From the cell containing the given text, extract its center point as [X, Y] coordinate. 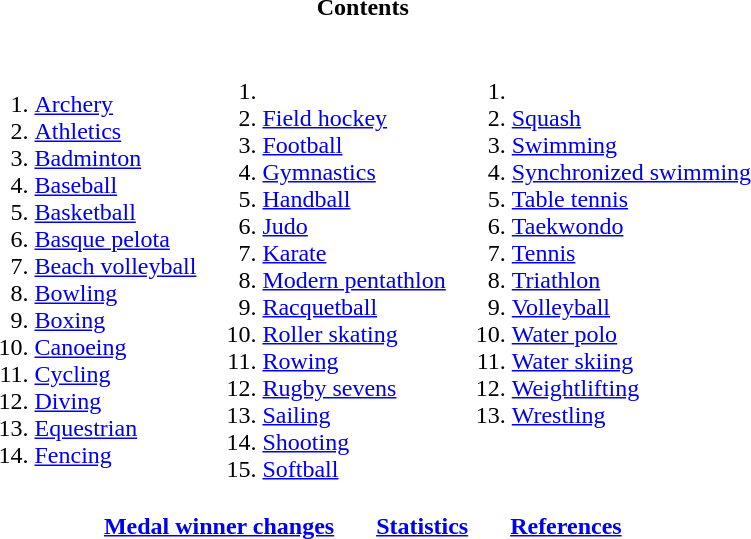
Field hockeyFootballGymnasticsHandballJudoKarateModern pentathlonRacquetballRoller skatingRowingRugby sevensSailingShootingSoftball [324, 266]
